Detect which cell encompasses the target text, then output its (X, Y) center coordinate. 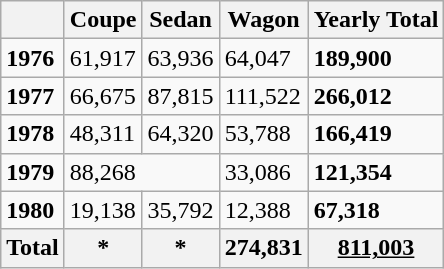
1978 (33, 134)
266,012 (376, 96)
111,522 (264, 96)
88,268 (142, 172)
166,419 (376, 134)
67,318 (376, 210)
Coupe (103, 20)
87,815 (180, 96)
35,792 (180, 210)
33,086 (264, 172)
19,138 (103, 210)
811,003 (376, 248)
48,311 (103, 134)
189,900 (376, 58)
61,917 (103, 58)
12,388 (264, 210)
Sedan (180, 20)
53,788 (264, 134)
1976 (33, 58)
Wagon (264, 20)
64,047 (264, 58)
1977 (33, 96)
Yearly Total (376, 20)
121,354 (376, 172)
66,675 (103, 96)
Total (33, 248)
1979 (33, 172)
274,831 (264, 248)
1980 (33, 210)
64,320 (180, 134)
63,936 (180, 58)
